Search for the cell housing the specified text and yield its [X, Y] center coordinate. 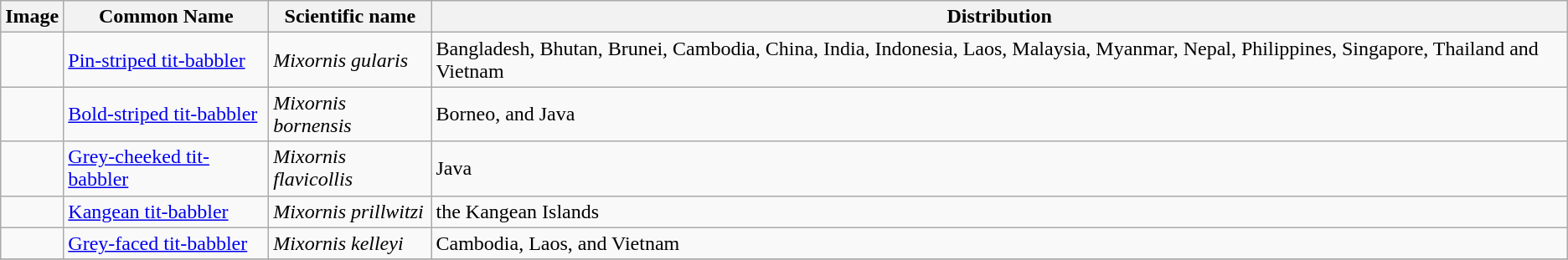
Image [32, 17]
Grey-faced tit-babbler [166, 243]
Pin-striped tit-babbler [166, 60]
Kangean tit-babbler [166, 212]
Mixornis kelleyi [350, 243]
Borneo, and Java [999, 114]
Grey-cheeked tit-babbler [166, 169]
Mixornis flavicollis [350, 169]
Common Name [166, 17]
Mixornis bornensis [350, 114]
Bangladesh, Bhutan, Brunei, Cambodia, China, India, Indonesia, Laos, Malaysia, Myanmar, Nepal, Philippines, Singapore, Thailand and Vietnam [999, 60]
Scientific name [350, 17]
Mixornis gularis [350, 60]
Distribution [999, 17]
Mixornis prillwitzi [350, 212]
Cambodia, Laos, and Vietnam [999, 243]
Bold-striped tit-babbler [166, 114]
the Kangean Islands [999, 212]
Java [999, 169]
